Capture the cell that displays the provided text and extract its [x, y] central coordinate. 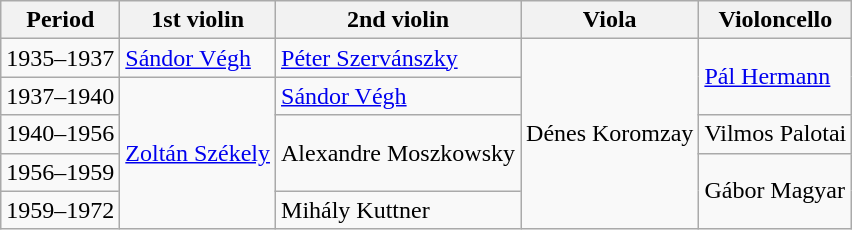
Violoncello [776, 20]
Zoltán Székely [198, 153]
1959–1972 [60, 210]
Pál Hermann [776, 77]
Péter Szervánszky [398, 58]
Mihály Kuttner [398, 210]
Alexandre Moszkowsky [398, 153]
Vilmos Palotai [776, 134]
Gábor Magyar [776, 191]
Period [60, 20]
1956–1959 [60, 172]
Viola [610, 20]
1935–1937 [60, 58]
Dénes Koromzay [610, 134]
2nd violin [398, 20]
1st violin [198, 20]
1940–1956 [60, 134]
1937–1940 [60, 96]
